Detect which cell encompasses the target text, then output its (X, Y) center coordinate. 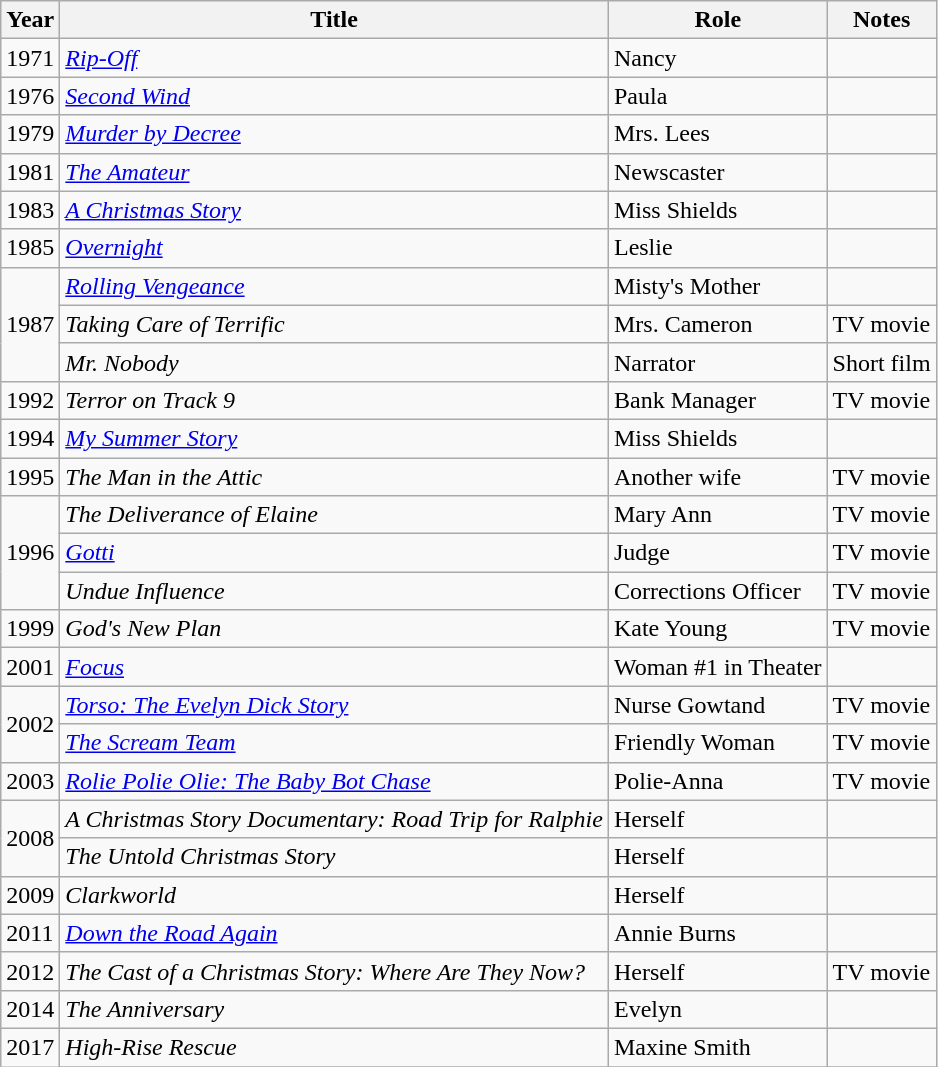
Focus (334, 667)
The Man in the Attic (334, 477)
Nurse Gowtand (718, 705)
The Cast of a Christmas Story: Where Are They Now? (334, 971)
A Christmas Story (334, 210)
2001 (30, 667)
2017 (30, 1047)
1992 (30, 400)
1985 (30, 248)
Year (30, 20)
Friendly Woman (718, 743)
Clarkworld (334, 895)
Another wife (718, 477)
Mr. Nobody (334, 362)
The Untold Christmas Story (334, 857)
Taking Care of Terrific (334, 324)
Paula (718, 96)
Bank Manager (718, 400)
1995 (30, 477)
The Deliverance of Elaine (334, 515)
Second Wind (334, 96)
Torso: The Evelyn Dick Story (334, 705)
A Christmas Story Documentary: Road Trip for Ralphie (334, 819)
Terror on Track 9 (334, 400)
Nancy (718, 58)
Kate Young (718, 629)
1999 (30, 629)
The Anniversary (334, 1009)
1987 (30, 324)
2008 (30, 838)
Notes (882, 20)
Annie Burns (718, 933)
2009 (30, 895)
Murder by Decree (334, 134)
Narrator (718, 362)
Mrs. Lees (718, 134)
Maxine Smith (718, 1047)
1994 (30, 438)
Evelyn (718, 1009)
Polie-Anna (718, 781)
2003 (30, 781)
Woman #1 in Theater (718, 667)
Role (718, 20)
1979 (30, 134)
Gotti (334, 553)
2011 (30, 933)
Overnight (334, 248)
God's New Plan (334, 629)
Newscaster (718, 172)
Rip-Off (334, 58)
Undue Influence (334, 591)
Short film (882, 362)
Rolie Polie Olie: The Baby Bot Chase (334, 781)
Down the Road Again (334, 933)
1971 (30, 58)
1996 (30, 553)
1981 (30, 172)
Judge (718, 553)
2002 (30, 724)
Rolling Vengeance (334, 286)
The Amateur (334, 172)
1976 (30, 96)
2012 (30, 971)
Corrections Officer (718, 591)
Mary Ann (718, 515)
The Scream Team (334, 743)
High-Rise Rescue (334, 1047)
Misty's Mother (718, 286)
Title (334, 20)
Leslie (718, 248)
My Summer Story (334, 438)
1983 (30, 210)
2014 (30, 1009)
Mrs. Cameron (718, 324)
